For the text-containing cell, return its midpoint in (X, Y) coordinate format. 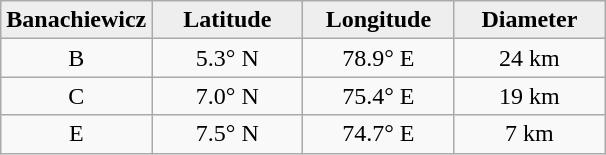
Longitude (378, 20)
Diameter (530, 20)
75.4° E (378, 96)
Latitude (228, 20)
7 km (530, 134)
19 km (530, 96)
C (76, 96)
78.9° E (378, 58)
7.5° N (228, 134)
5.3° N (228, 58)
Banachiewicz (76, 20)
24 km (530, 58)
7.0° N (228, 96)
E (76, 134)
74.7° E (378, 134)
B (76, 58)
